Pinpoint the cell where the given text exists, returning its [x, y] midpoint coordinate. 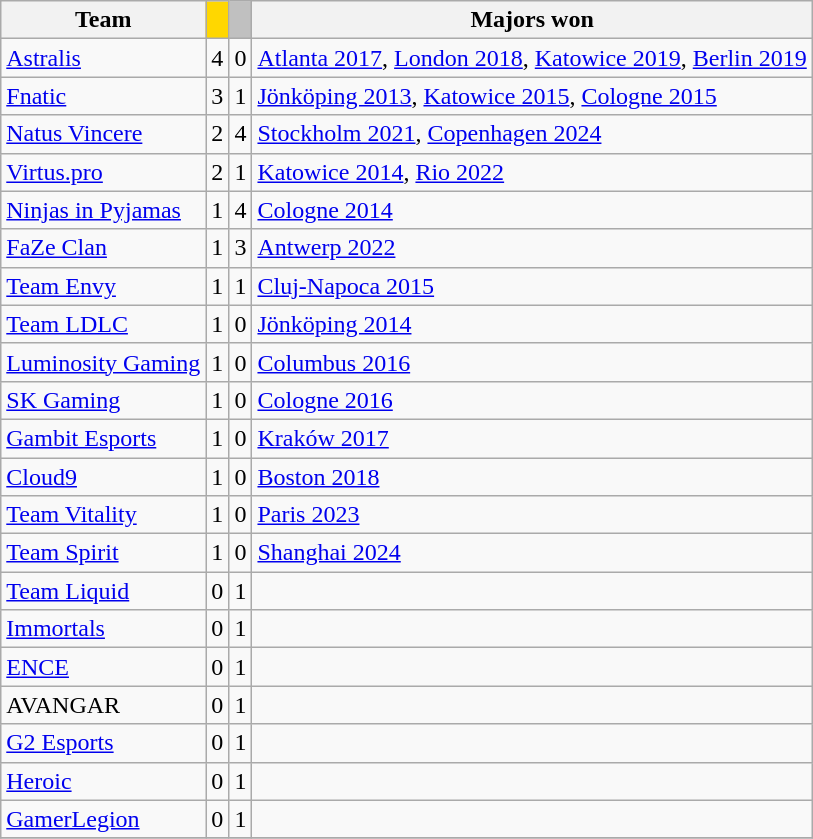
G2 Esports [104, 743]
Natus Vincere [104, 134]
Luminosity Gaming [104, 362]
Shanghai 2024 [532, 553]
Atlanta 2017, London 2018, Katowice 2019, Berlin 2019 [532, 58]
AVANGAR [104, 705]
Antwerp 2022 [532, 248]
Cloud9 [104, 477]
Ninjas in Pyjamas [104, 210]
GamerLegion [104, 819]
Team [104, 20]
Team LDLC [104, 324]
Team Envy [104, 286]
Cologne 2014 [532, 210]
Astralis [104, 58]
Boston 2018 [532, 477]
ENCE [104, 667]
Kraków 2017 [532, 438]
FaZe Clan [104, 248]
Majors won [532, 20]
Jönköping 2014 [532, 324]
Team Liquid [104, 591]
Heroic [104, 781]
Team Vitality [104, 515]
Columbus 2016 [532, 362]
Jönköping 2013, Katowice 2015, Cologne 2015 [532, 96]
Virtus.pro [104, 172]
Stockholm 2021, Copenhagen 2024 [532, 134]
Team Spirit [104, 553]
Fnatic [104, 96]
Immortals [104, 629]
Gambit Esports [104, 438]
Cluj-Napoca 2015 [532, 286]
Katowice 2014, Rio 2022 [532, 172]
Paris 2023 [532, 515]
Cologne 2016 [532, 400]
SK Gaming [104, 400]
